Capture the cell that displays the provided text and extract its [X, Y] central coordinate. 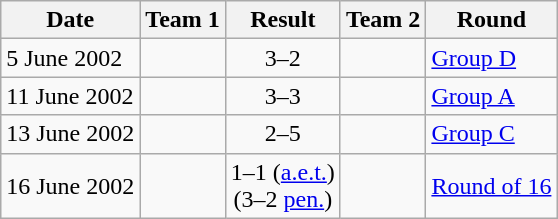
16 June 2002 [70, 186]
Date [70, 20]
Result [282, 20]
Group D [492, 58]
Group A [492, 96]
3–2 [282, 58]
3–3 [282, 96]
Team 1 [183, 20]
2–5 [282, 134]
Round of 16 [492, 186]
Team 2 [383, 20]
1–1 (a.e.t.)(3–2 pen.) [282, 186]
11 June 2002 [70, 96]
5 June 2002 [70, 58]
Round [492, 20]
Group C [492, 134]
13 June 2002 [70, 134]
